Capture the cell that displays the provided text and extract its [X, Y] central coordinate. 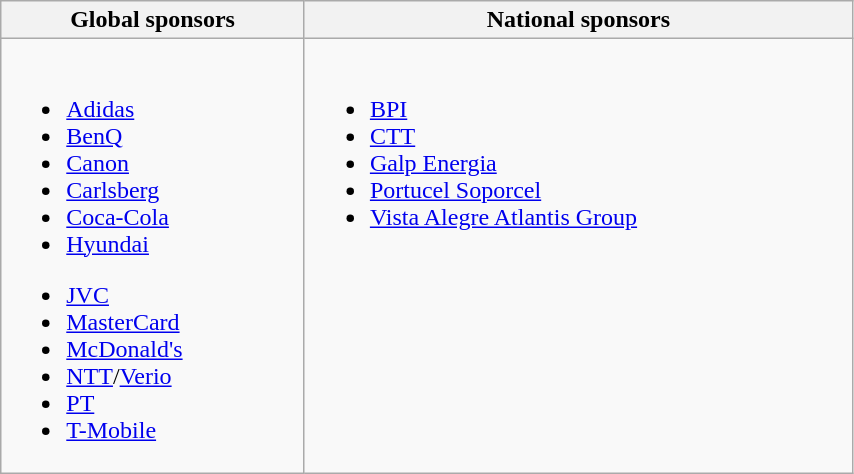
BPICTTGalp EnergiaPortucel SoporcelVista Alegre Atlantis Group [578, 256]
AdidasBenQCanonCarlsbergCoca-ColaHyundaiJVCMasterCardMcDonald'sNTT/VerioPTT-Mobile [153, 256]
National sponsors [578, 20]
Global sponsors [153, 20]
